Return the [X, Y] coordinate for the center point of the cell that contains the specified text.  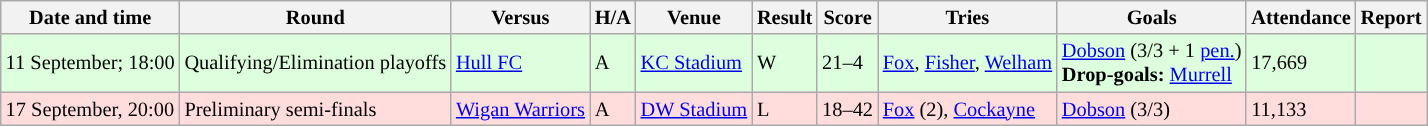
Report [1392, 17]
17,669 [1300, 63]
Round [316, 17]
W [784, 63]
18–42 [848, 109]
Wigan Warriors [520, 109]
DW Stadium [694, 109]
Fox (2), Cockayne [968, 109]
11,133 [1300, 109]
11 September; 18:00 [90, 63]
Dobson (3/3) [1152, 109]
Qualifying/Elimination playoffs [316, 63]
KC Stadium [694, 63]
Versus [520, 17]
Score [848, 17]
H/A [613, 17]
Tries [968, 17]
Date and time [90, 17]
Fox, Fisher, Welham [968, 63]
Goals [1152, 17]
Venue [694, 17]
21–4 [848, 63]
Preliminary semi-finals [316, 109]
Dobson (3/3 + 1 pen.)Drop-goals: Murrell [1152, 63]
17 September, 20:00 [90, 109]
Result [784, 17]
L [784, 109]
Hull FC [520, 63]
Attendance [1300, 17]
